Determine the (x, y) coordinate at the center of the cell enclosing the given text.  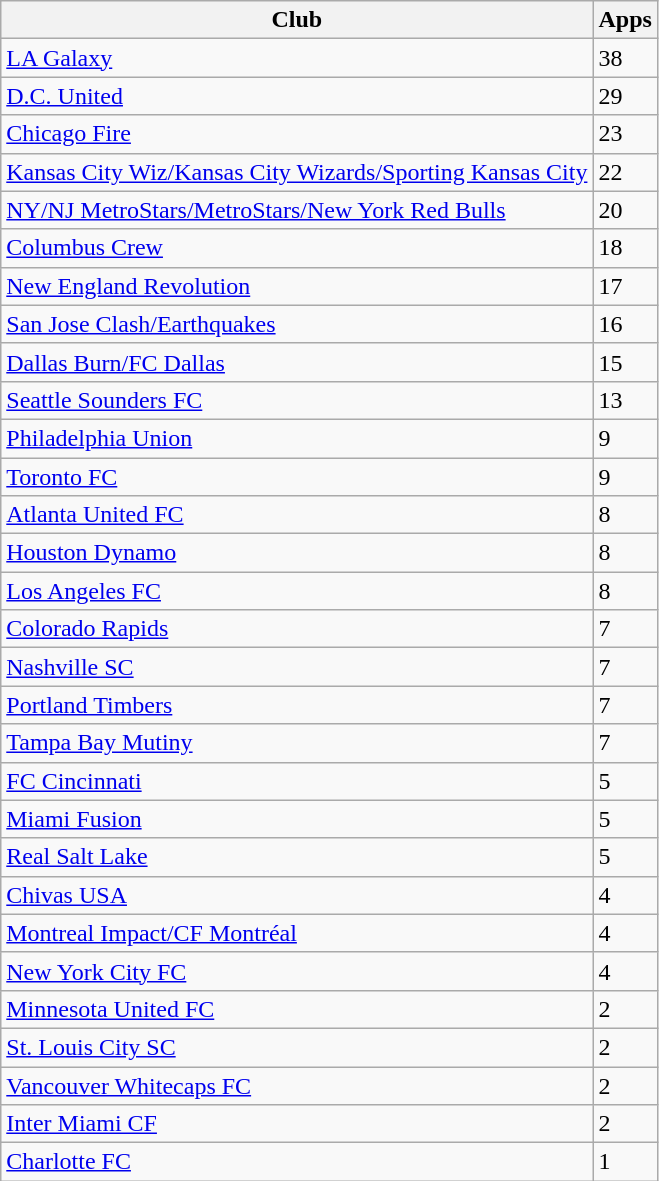
Club (297, 20)
Portland Timbers (297, 705)
Los Angeles FC (297, 591)
St. Louis City SC (297, 1047)
Vancouver Whitecaps FC (297, 1085)
Chivas USA (297, 895)
Colorado Rapids (297, 629)
D.C. United (297, 96)
18 (625, 248)
Montreal Impact/CF Montréal (297, 933)
Tampa Bay Mutiny (297, 743)
17 (625, 286)
15 (625, 362)
Apps (625, 20)
1 (625, 1162)
38 (625, 58)
LA Galaxy (297, 58)
FC Cincinnati (297, 781)
22 (625, 172)
San Jose Clash/Earthquakes (297, 324)
16 (625, 324)
Seattle Sounders FC (297, 400)
13 (625, 400)
Miami Fusion (297, 819)
Charlotte FC (297, 1162)
New England Revolution (297, 286)
Atlanta United FC (297, 515)
Houston Dynamo (297, 553)
Nashville SC (297, 667)
Toronto FC (297, 477)
Columbus Crew (297, 248)
Inter Miami CF (297, 1124)
23 (625, 134)
Chicago Fire (297, 134)
New York City FC (297, 971)
NY/NJ MetroStars/MetroStars/New York Red Bulls (297, 210)
Real Salt Lake (297, 857)
29 (625, 96)
Kansas City Wiz/Kansas City Wizards/Sporting Kansas City (297, 172)
Philadelphia Union (297, 438)
Dallas Burn/FC Dallas (297, 362)
20 (625, 210)
Minnesota United FC (297, 1009)
